Capture the cell that displays the provided text and extract its [X, Y] central coordinate. 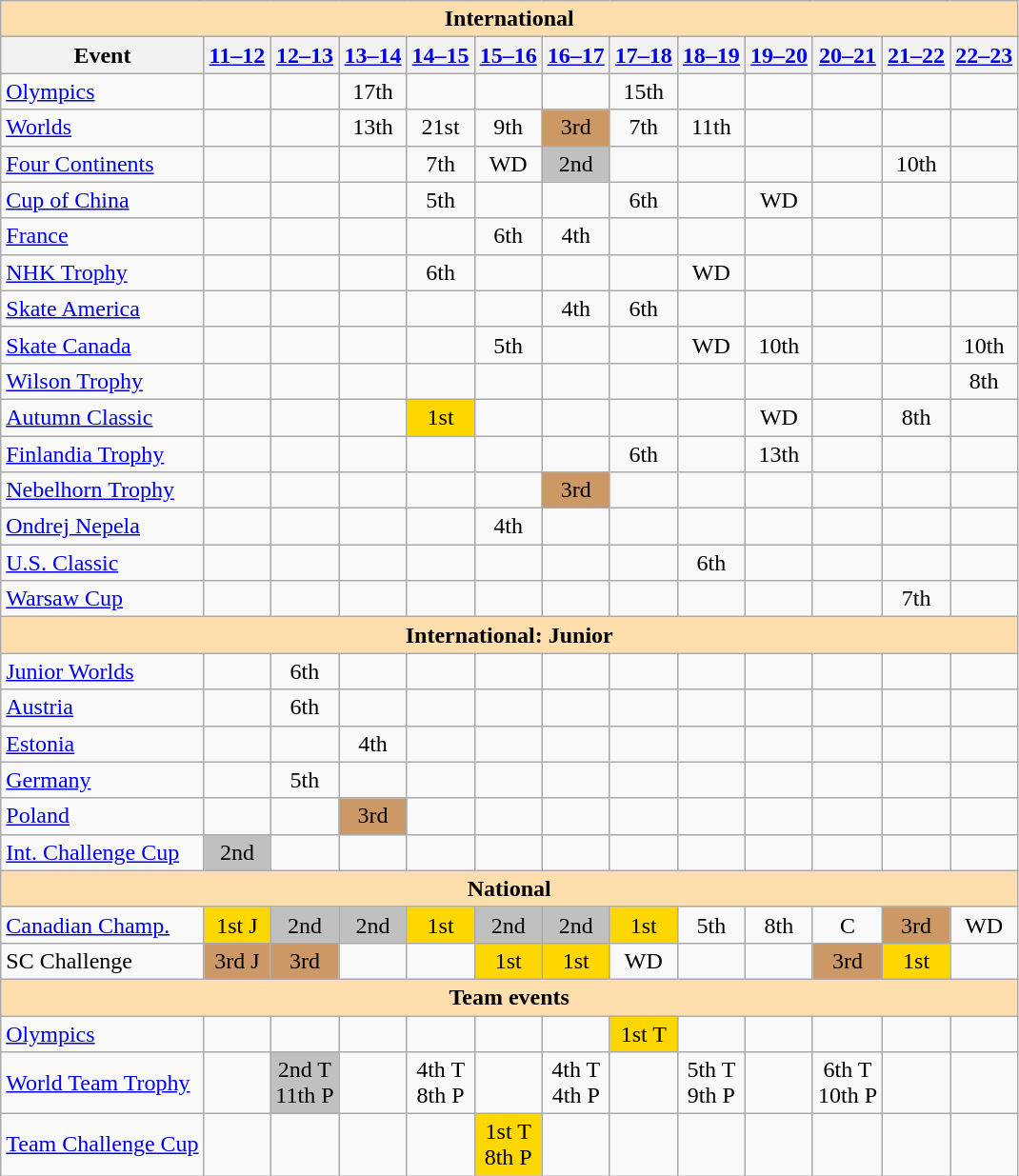
1st J [237, 925]
Canadian Champ. [103, 925]
Austria [103, 708]
20–21 [848, 55]
Worlds [103, 128]
Cup of China [103, 200]
15th [644, 91]
NHK Trophy [103, 272]
Finlandia Trophy [103, 454]
16–17 [575, 55]
14–15 [440, 55]
Autumn Classic [103, 417]
SC Challenge [103, 961]
U.S. Classic [103, 563]
4th T 4th P [575, 1084]
Junior Worlds [103, 671]
17–18 [644, 55]
11th [710, 128]
17th [373, 91]
Germany [103, 780]
22–23 [985, 55]
11–12 [237, 55]
Poland [103, 816]
9th [509, 128]
Skate Canada [103, 345]
3rd J [237, 961]
21–22 [916, 55]
19–20 [779, 55]
12–13 [305, 55]
C [848, 925]
6th T 10th P [848, 1084]
Nebelhorn Trophy [103, 490]
15–16 [509, 55]
5th T 9th P [710, 1084]
4th T 8th P [440, 1084]
1st T 8th P [509, 1145]
18–19 [710, 55]
Ondrej Nepela [103, 527]
International [509, 19]
Wilson Trophy [103, 381]
Four Continents [103, 164]
Estonia [103, 744]
2nd T 11th P [305, 1084]
France [103, 236]
Event [103, 55]
1st T [644, 1033]
13–14 [373, 55]
Skate America [103, 309]
Warsaw Cup [103, 599]
21st [440, 128]
Team Challenge Cup [103, 1145]
World Team Trophy [103, 1084]
National [509, 888]
Int. Challenge Cup [103, 852]
International: Junior [509, 635]
Team events [509, 997]
